For the text-containing cell, return its midpoint in [x, y] coordinate format. 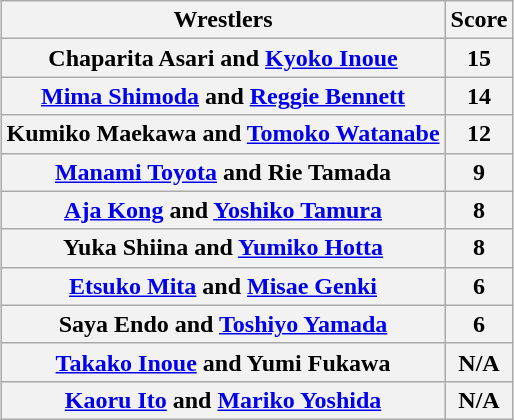
Yuka Shiina and Yumiko Hotta [223, 248]
Etsuko Mita and Misae Genki [223, 286]
Takako Inoue and Yumi Fukawa [223, 362]
Chaparita Asari and Kyoko Inoue [223, 58]
Saya Endo and Toshiyo Yamada [223, 324]
Aja Kong and Yoshiko Tamura [223, 210]
Kumiko Maekawa and Tomoko Watanabe [223, 134]
Mima Shimoda and Reggie Bennett [223, 96]
Score [479, 20]
Manami Toyota and Rie Tamada [223, 172]
Wrestlers [223, 20]
Kaoru Ito and Mariko Yoshida [223, 400]
9 [479, 172]
12 [479, 134]
14 [479, 96]
15 [479, 58]
